Detect which cell encompasses the target text, then output its (x, y) center coordinate. 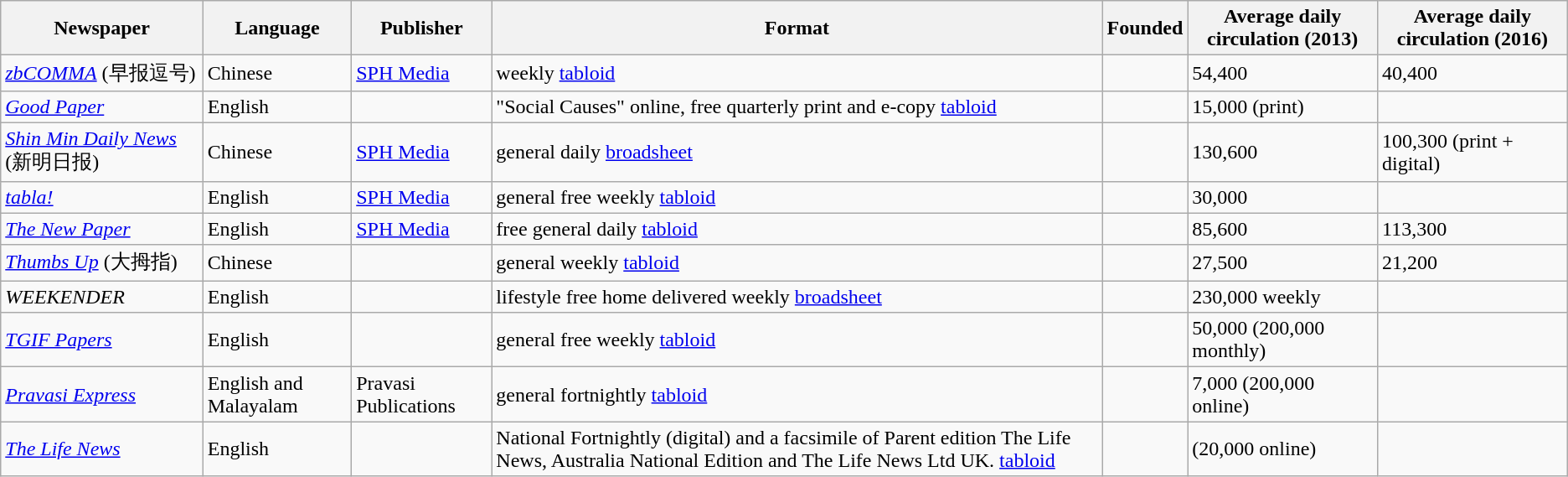
Pravasi Express (102, 394)
100,300 (print + digital) (1473, 152)
general weekly tabloid (797, 263)
(20,000 online) (1283, 449)
The New Paper (102, 229)
54,400 (1283, 74)
15,000 (print) (1283, 106)
27,500 (1283, 263)
7,000 (200,000 online) (1283, 394)
lifestyle free home delivered weekly broadsheet (797, 297)
21,200 (1473, 263)
weekly tabloid (797, 74)
Average daily circulation (2016) (1473, 29)
40,400 (1473, 74)
tabla! (102, 197)
Average daily circulation (2013) (1283, 29)
85,600 (1283, 229)
50,000 (200,000 monthly) (1283, 340)
The Life News (102, 449)
Language (277, 29)
general fortnightly tabloid (797, 394)
230,000 weekly (1283, 297)
English and Malayalam (277, 394)
Thumbs Up (大拇指) (102, 263)
113,300 (1473, 229)
general daily broadsheet (797, 152)
Shin Min Daily News (新明日报) (102, 152)
WEEKENDER (102, 297)
National Fortnightly (digital) and a facsimile of Parent edition The Life News, Australia National Edition and The Life News Ltd UK. tabloid (797, 449)
130,600 (1283, 152)
Pravasi Publications (422, 394)
Good Paper (102, 106)
Founded (1145, 29)
Publisher (422, 29)
Format (797, 29)
TGIF Papers (102, 340)
30,000 (1283, 197)
Newspaper (102, 29)
zbCOMMA (早报逗号) (102, 74)
"Social Causes" online, free quarterly print and e-copy tabloid (797, 106)
free general daily tabloid (797, 229)
